Pinpoint the cell where the given text exists, returning its (X, Y) midpoint coordinate. 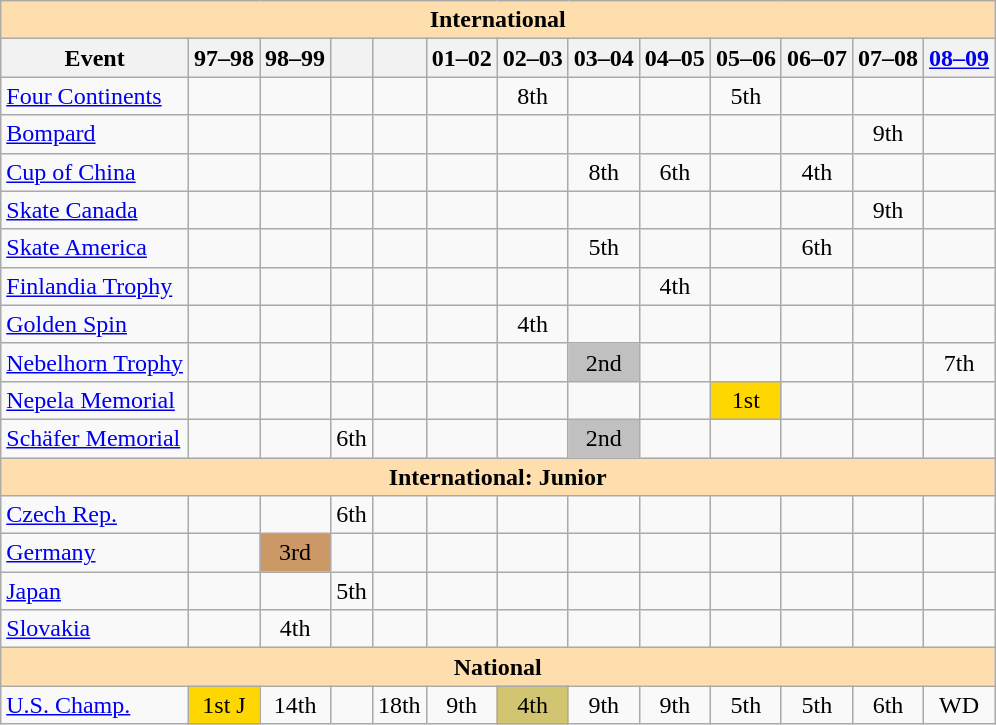
1st (746, 400)
01–02 (462, 58)
Skate Canada (95, 210)
Nepela Memorial (95, 400)
18th (399, 705)
Finlandia Trophy (95, 286)
14th (296, 705)
Czech Rep. (95, 515)
Golden Spin (95, 324)
Nebelhorn Trophy (95, 362)
International: Junior (498, 477)
Cup of China (95, 172)
Japan (95, 591)
06–07 (816, 58)
03–04 (604, 58)
08–09 (960, 58)
04–05 (674, 58)
WD (960, 705)
Bompard (95, 134)
05–06 (746, 58)
Germany (95, 553)
1st J (224, 705)
U.S. Champ. (95, 705)
98–99 (296, 58)
97–98 (224, 58)
7th (960, 362)
International (498, 20)
Four Continents (95, 96)
Event (95, 58)
Skate America (95, 248)
3rd (296, 553)
02–03 (532, 58)
National (498, 667)
07–08 (888, 58)
Schäfer Memorial (95, 438)
Slovakia (95, 629)
